Return the [x, y] coordinate for the center point of the cell that contains the specified text.  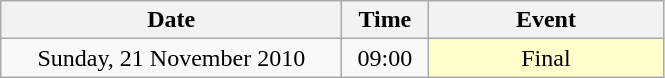
Sunday, 21 November 2010 [172, 58]
09:00 [385, 58]
Date [172, 20]
Final [546, 58]
Event [546, 20]
Time [385, 20]
